Determine the (X, Y) coordinate at the center of the cell enclosing the given text.  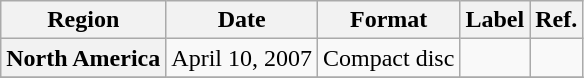
April 10, 2007 (242, 58)
Date (242, 20)
Format (389, 20)
Label (495, 20)
North America (84, 58)
Region (84, 20)
Compact disc (389, 58)
Ref. (556, 20)
